Find where the given text appears and provide that cell's center as [X, Y] coordinate. 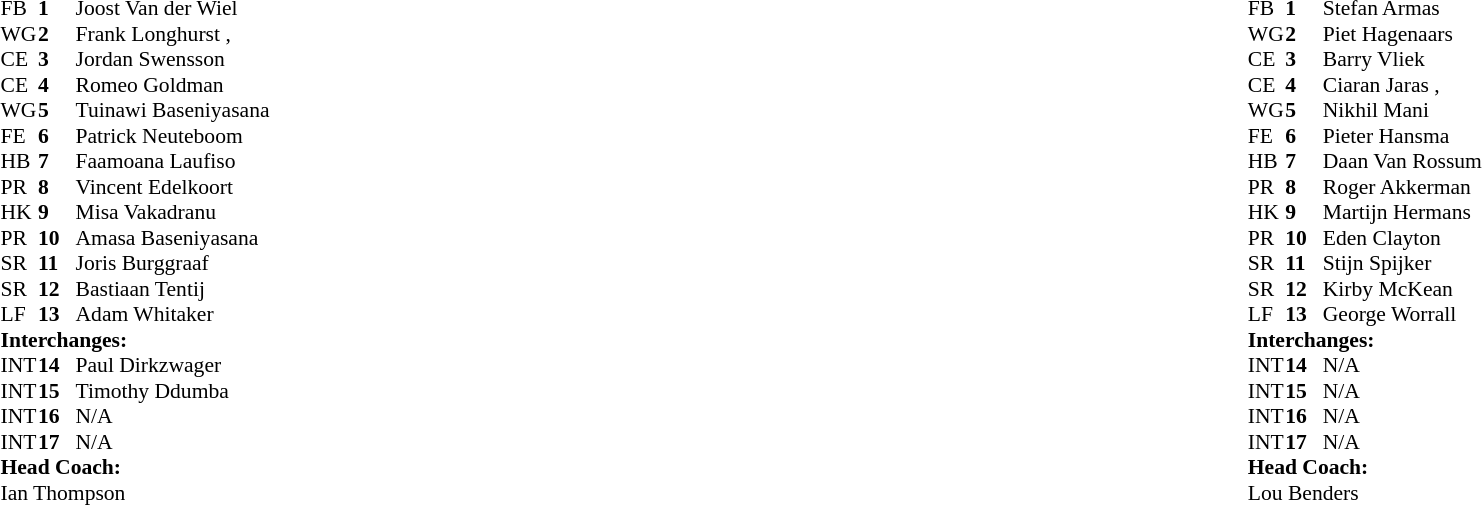
Pieter Hansma [1402, 136]
Barry Vliek [1402, 59]
Ciaran Jaras , [1402, 85]
Eden Clayton [1402, 238]
Daan Van Rossum [1402, 161]
Frank Longhurst , [173, 34]
Vincent Edelkoort [173, 187]
Misa Vakadranu [173, 213]
Amasa Baseniyasana [173, 238]
Romeo Goldman [173, 85]
George Worrall [1402, 315]
Timothy Ddumba [173, 391]
Paul Dirkzwager [173, 365]
Patrick Neuteboom [173, 136]
Stijn Spijker [1402, 263]
Piet Hagenaars [1402, 34]
Roger Akkerman [1402, 187]
Tuinawi Baseniyasana [173, 111]
Martijn Hermans [1402, 213]
Nikhil Mani [1402, 111]
Kirby McKean [1402, 289]
Jordan Swensson [173, 59]
Joris Burggraaf [173, 263]
Bastiaan Tentij [173, 289]
Faamoana Laufiso [173, 161]
Adam Whitaker [173, 315]
